Find where the given text appears and provide that cell's center as [x, y] coordinate. 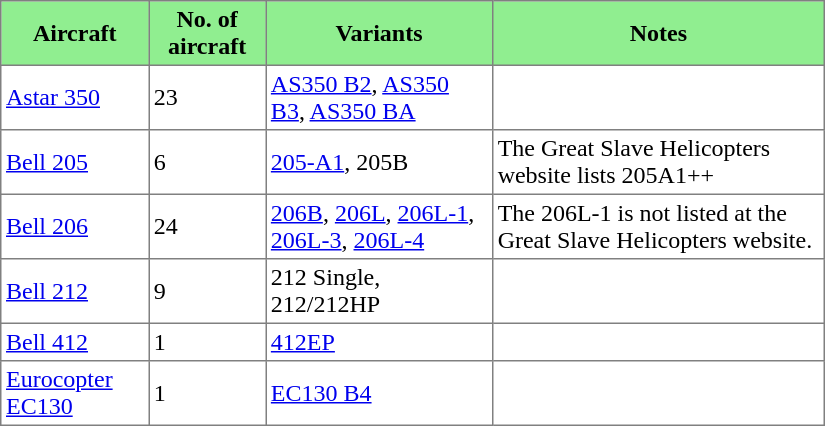
Bell 205 [75, 162]
AS350 B2, AS350 B3, AS350 BA [380, 97]
Aircraft [75, 33]
Bell 412 [75, 342]
The 206L-1 is not listed at the Great Slave Helicopters website. [658, 226]
206B, 206L, 206L-1, 206L-3, 206L-4 [380, 226]
The Great Slave Helicopters website lists 205A1++ [658, 162]
EC130 B4 [380, 393]
Notes [658, 33]
Astar 350 [75, 97]
212 Single, 212/212HP [380, 291]
6 [208, 162]
Eurocopter EC130 [75, 393]
Bell 212 [75, 291]
23 [208, 97]
24 [208, 226]
Variants [380, 33]
412EP [380, 342]
9 [208, 291]
No. of aircraft [208, 33]
205-A1, 205B [380, 162]
Bell 206 [75, 226]
